For the text-containing cell, return its midpoint in [X, Y] coordinate format. 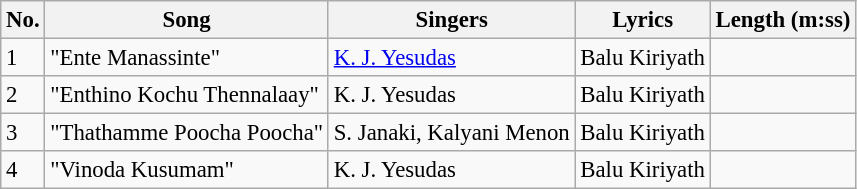
1 [23, 58]
"Vinoda Kusumam" [187, 170]
Song [187, 20]
S. Janaki, Kalyani Menon [452, 133]
"Ente Manassinte" [187, 58]
"Thathamme Poocha Poocha" [187, 133]
3 [23, 133]
No. [23, 20]
4 [23, 170]
"Enthino Kochu Thennalaay" [187, 95]
Length (m:ss) [782, 20]
Lyrics [642, 20]
2 [23, 95]
Singers [452, 20]
